For the text-containing cell, return its midpoint in (X, Y) coordinate format. 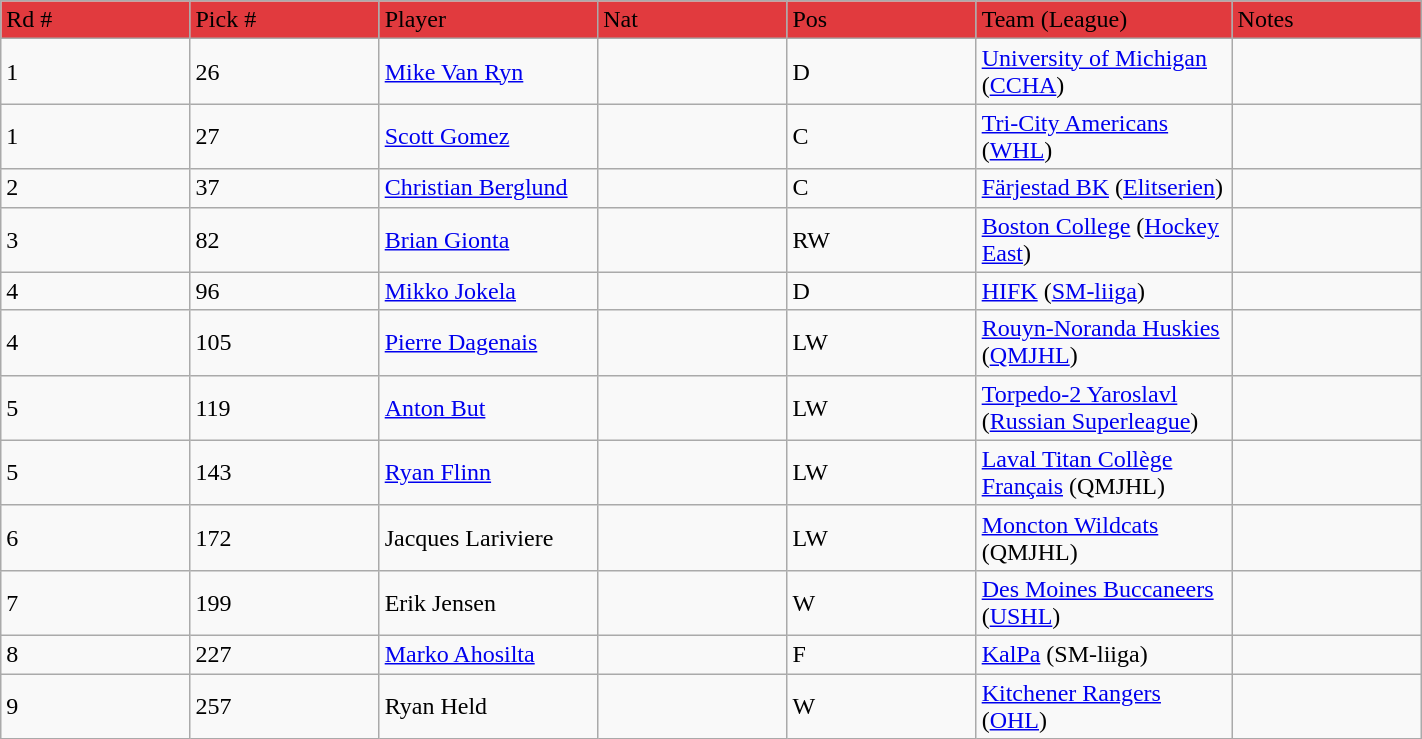
F (882, 654)
Pick # (284, 20)
119 (284, 408)
Team (League) (1104, 20)
Anton But (488, 408)
Marko Ahosilta (488, 654)
Kitchener Rangers (OHL) (1104, 706)
105 (284, 342)
8 (96, 654)
Christian Berglund (488, 188)
HIFK (SM-liiga) (1104, 291)
Notes (1326, 20)
7 (96, 602)
Jacques Lariviere (488, 538)
172 (284, 538)
96 (284, 291)
RW (882, 240)
227 (284, 654)
University of Michigan (CCHA) (1104, 72)
Mikko Jokela (488, 291)
Mike Van Ryn (488, 72)
Tri-City Americans (WHL) (1104, 136)
Färjestad BK (Elitserien) (1104, 188)
Boston College (Hockey East) (1104, 240)
Player (488, 20)
Des Moines Buccaneers (USHL) (1104, 602)
KalPa (SM-liiga) (1104, 654)
6 (96, 538)
257 (284, 706)
143 (284, 472)
Scott Gomez (488, 136)
Ryan Flinn (488, 472)
Moncton Wildcats (QMJHL) (1104, 538)
Rouyn-Noranda Huskies (QMJHL) (1104, 342)
Brian Gionta (488, 240)
3 (96, 240)
199 (284, 602)
Nat (692, 20)
Rd # (96, 20)
26 (284, 72)
82 (284, 240)
Laval Titan Collège Français (QMJHL) (1104, 472)
27 (284, 136)
Erik Jensen (488, 602)
2 (96, 188)
37 (284, 188)
9 (96, 706)
Pierre Dagenais (488, 342)
Ryan Held (488, 706)
Torpedo-2 Yaroslavl (Russian Superleague) (1104, 408)
Pos (882, 20)
